Return [x, y] of the center of cell containing provided text 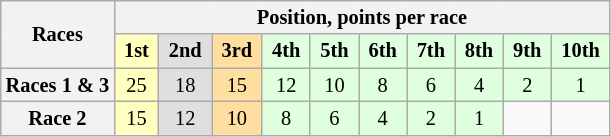
10th [580, 51]
5th [334, 51]
2nd [186, 51]
Races 1 & 3 [58, 85]
7th [431, 51]
4th [286, 51]
1st [136, 51]
6th [382, 51]
Races [58, 34]
Race 2 [58, 118]
25 [136, 85]
9th [527, 51]
8th [479, 51]
3rd [237, 51]
Position, points per race [362, 17]
18 [186, 85]
